Provide the [X, Y] coordinate of the cell's center where the given text is located.  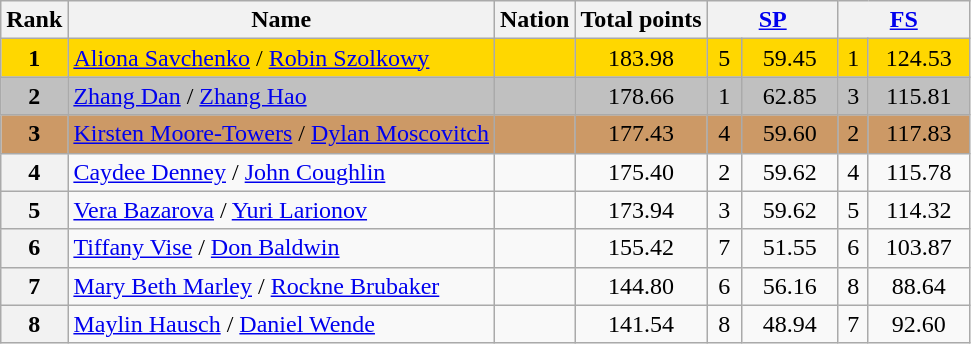
141.54 [641, 324]
SP [772, 20]
175.40 [641, 172]
59.60 [790, 134]
Vera Bazarova / Yuri Larionov [282, 210]
51.55 [790, 248]
62.85 [790, 96]
88.64 [918, 286]
Nation [535, 20]
144.80 [641, 286]
173.94 [641, 210]
Kirsten Moore-Towers / Dylan Moscovitch [282, 134]
177.43 [641, 134]
Aliona Savchenko / Robin Szolkowy [282, 58]
56.16 [790, 286]
92.60 [918, 324]
183.98 [641, 58]
FS [904, 20]
59.45 [790, 58]
Mary Beth Marley / Rockne Brubaker [282, 286]
103.87 [918, 248]
Total points [641, 20]
114.32 [918, 210]
155.42 [641, 248]
Name [282, 20]
Maylin Hausch / Daniel Wende [282, 324]
Rank [34, 20]
178.66 [641, 96]
115.81 [918, 96]
115.78 [918, 172]
124.53 [918, 58]
Tiffany Vise / Don Baldwin [282, 248]
Zhang Dan / Zhang Hao [282, 96]
48.94 [790, 324]
Caydee Denney / John Coughlin [282, 172]
117.83 [918, 134]
